Provide the [X, Y] coordinate of the cell's center where the given text is located.  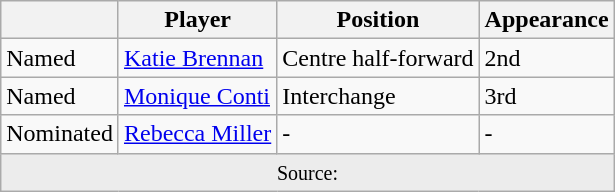
3rd [546, 96]
Source: [308, 172]
Player [197, 20]
Rebecca Miller [197, 134]
Centre half-forward [378, 58]
Appearance [546, 20]
Monique Conti [197, 96]
Katie Brennan [197, 58]
Nominated [60, 134]
Position [378, 20]
2nd [546, 58]
Interchange [378, 96]
